Extract the (X, Y) coordinate from the center of the cell holding the provided text.  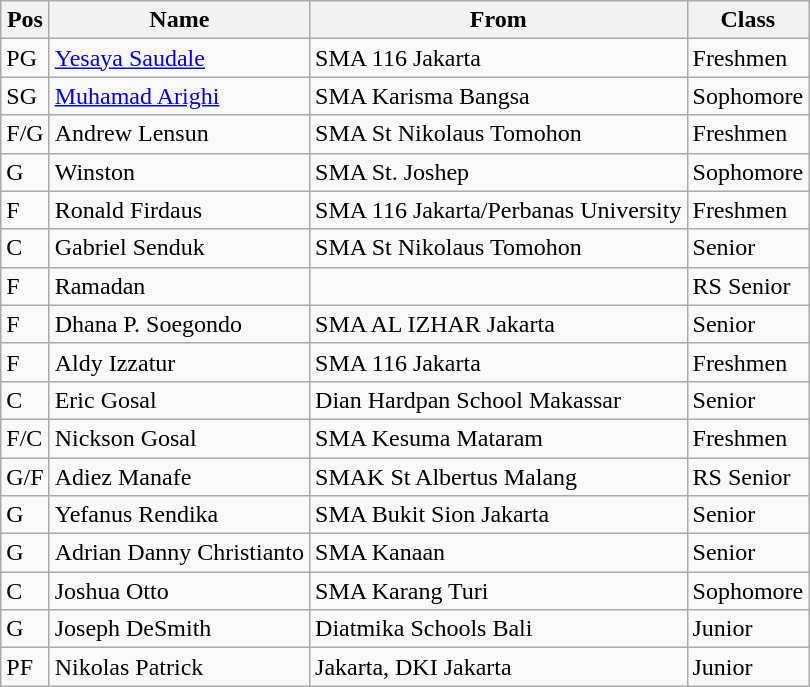
SMA 116 Jakarta/Perbanas University (498, 210)
Dhana P. Soegondo (179, 324)
F/G (25, 134)
PF (25, 667)
Muhamad Arighi (179, 96)
Ronald Firdaus (179, 210)
Gabriel Senduk (179, 248)
Jakarta, DKI Jakarta (498, 667)
Andrew Lensun (179, 134)
Joshua Otto (179, 591)
Ramadan (179, 286)
Joseph DeSmith (179, 629)
Yesaya Saudale (179, 58)
SMA Kanaan (498, 553)
SMAK St Albertus Malang (498, 477)
From (498, 20)
SMA Bukit Sion Jakarta (498, 515)
Adiez Manafe (179, 477)
Diatmika Schools Bali (498, 629)
Pos (25, 20)
SMA Kesuma Mataram (498, 438)
Class (748, 20)
Yefanus Rendika (179, 515)
PG (25, 58)
SMA AL IZHAR Jakarta (498, 324)
Nickson Gosal (179, 438)
SMA Karisma Bangsa (498, 96)
Dian Hardpan School Makassar (498, 400)
Eric Gosal (179, 400)
F/C (25, 438)
Adrian Danny Christianto (179, 553)
Aldy Izzatur (179, 362)
SG (25, 96)
Name (179, 20)
SMA St. Joshep (498, 172)
Nikolas Patrick (179, 667)
Winston (179, 172)
G/F (25, 477)
SMA Karang Turi (498, 591)
